Return (X, Y) of the center of cell containing provided text 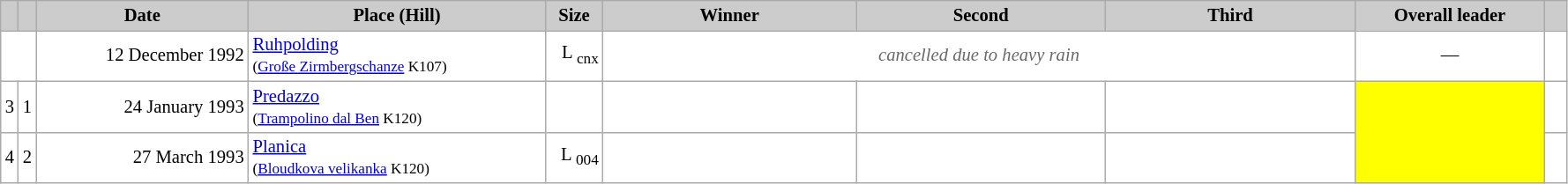
Ruhpolding(Große Zirmbergschanze K107) (397, 55)
Second (981, 15)
Overall leader (1450, 15)
Predazzo(Trampolino dal Ben K120) (397, 107)
2 (27, 158)
L 004 (573, 158)
24 January 1993 (143, 107)
cancelled due to heavy rain (979, 55)
— (1450, 55)
Winner (730, 15)
L cnx (573, 55)
3 (10, 107)
Size (573, 15)
4 (10, 158)
27 March 1993 (143, 158)
Date (143, 15)
12 December 1992 (143, 55)
Planica(Bloudkova velikanka K120) (397, 158)
Third (1231, 15)
1 (27, 107)
Place (Hill) (397, 15)
